Locate the cell with the specified text and output its (x, y) center coordinate. 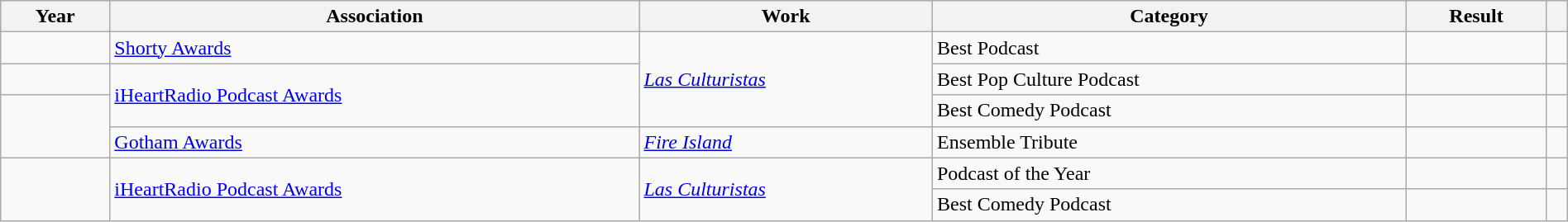
Podcast of the Year (1169, 173)
Result (1477, 17)
Fire Island (786, 142)
Ensemble Tribute (1169, 142)
Work (786, 17)
Gotham Awards (375, 142)
Shorty Awards (375, 48)
Best Pop Culture Podcast (1169, 79)
Category (1169, 17)
Best Podcast (1169, 48)
Year (55, 17)
Association (375, 17)
